Search for the cell housing the specified text and yield its (x, y) center coordinate. 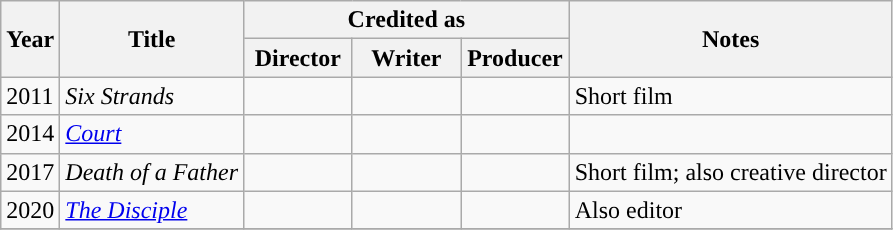
Title (152, 39)
Credited as (407, 20)
Six Strands (152, 96)
Short film; also creative director (730, 172)
Also editor (730, 210)
Death of a Father (152, 172)
2017 (30, 172)
Writer (406, 58)
Court (152, 134)
Short film (730, 96)
2011 (30, 96)
2014 (30, 134)
Year (30, 39)
2020 (30, 210)
The Disciple (152, 210)
Notes (730, 39)
Producer (516, 58)
Director (298, 58)
